Find where the given text appears and provide that cell's center as [X, Y] coordinate. 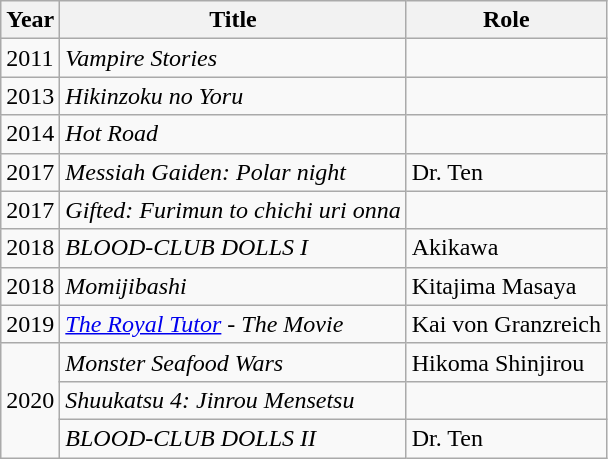
2020 [30, 400]
BLOOD-CLUB DOLLS II [233, 438]
2013 [30, 96]
Hikinzoku no Yoru [233, 96]
Vampire Stories [233, 58]
The Royal Tutor - The Movie [233, 324]
Momijibashi [233, 286]
Kai von Granzreich [506, 324]
Year [30, 20]
Akikawa [506, 248]
Gifted: Furimun to chichi uri onna [233, 210]
Monster Seafood Wars [233, 362]
Kitajima Masaya [506, 286]
Title [233, 20]
Role [506, 20]
Hot Road [233, 134]
BLOOD-CLUB DOLLS I [233, 248]
Hikoma Shinjirou [506, 362]
2019 [30, 324]
Messiah Gaiden: Polar night [233, 172]
Shuukatsu 4: Jinrou Mensetsu [233, 400]
2011 [30, 58]
2014 [30, 134]
